Scan for the cell matching the given text and deliver its [X, Y] coordinate at center. 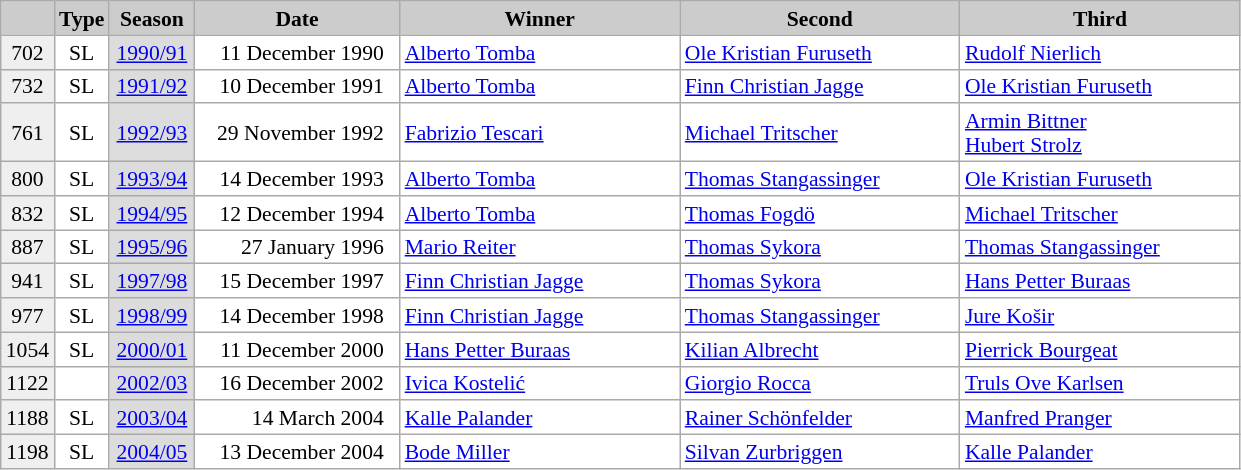
2004/05 [152, 452]
15 December 1997 [296, 281]
Pierrick Bourgeat [1100, 349]
2000/01 [152, 349]
Type [82, 18]
1198 [28, 452]
Kilian Albrecht [820, 349]
10 December 1991 [296, 86]
702 [28, 52]
1997/98 [152, 281]
14 December 1998 [296, 315]
Manfred Pranger [1100, 418]
Giorgio Rocca [820, 383]
Fabrizio Tescari [540, 133]
Third [1100, 18]
Second [820, 18]
Silvan Zurbriggen [820, 452]
27 January 1996 [296, 247]
832 [28, 213]
Bode Miller [540, 452]
11 December 2000 [296, 349]
887 [28, 247]
732 [28, 86]
11 December 1990 [296, 52]
941 [28, 281]
1991/92 [152, 86]
29 November 1992 [296, 133]
1993/94 [152, 179]
761 [28, 133]
1995/96 [152, 247]
Rudolf Nierlich [1100, 52]
14 December 1993 [296, 179]
16 December 2002 [296, 383]
Winner [540, 18]
2002/03 [152, 383]
1122 [28, 383]
1990/91 [152, 52]
977 [28, 315]
1992/93 [152, 133]
Season [152, 18]
1998/99 [152, 315]
1188 [28, 418]
Ivica Kostelić [540, 383]
800 [28, 179]
12 December 1994 [296, 213]
Rainer Schönfelder [820, 418]
Thomas Fogdö [820, 213]
13 December 2004 [296, 452]
1994/95 [152, 213]
Date [296, 18]
1054 [28, 349]
Armin Bittner Hubert Strolz [1100, 133]
2003/04 [152, 418]
14 March 2004 [296, 418]
Mario Reiter [540, 247]
Truls Ove Karlsen [1100, 383]
Jure Košir [1100, 315]
